Extract the [x, y] coordinate from the center of the cell holding the provided text.  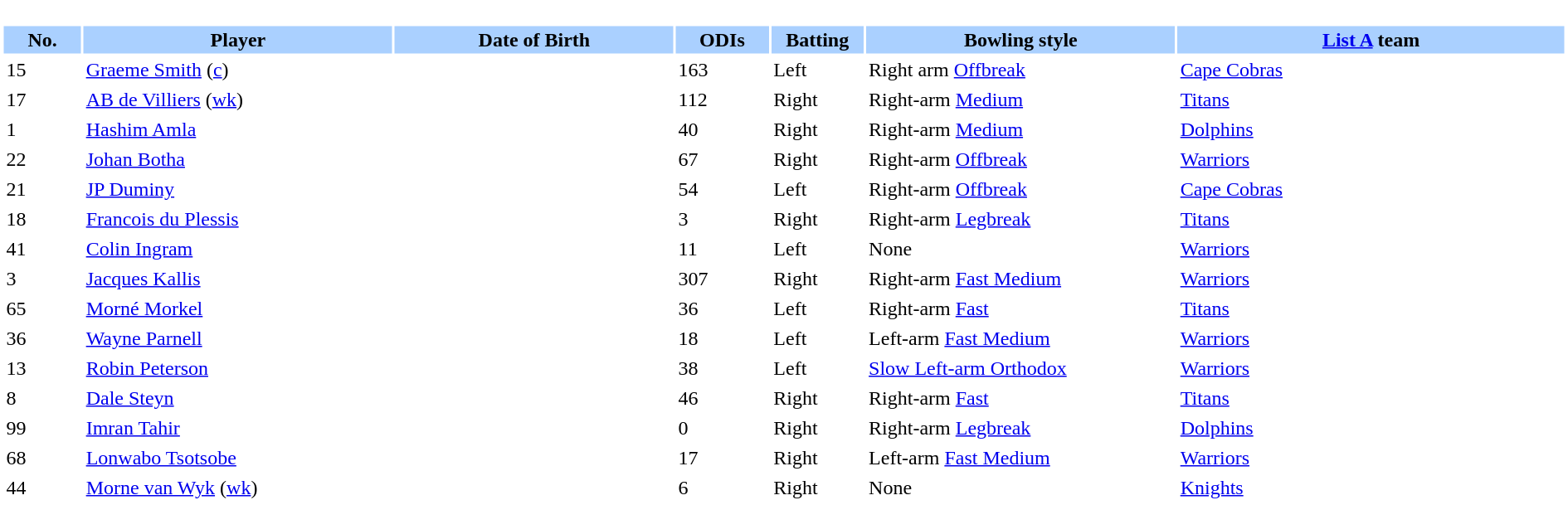
Right-arm Fast Medium [1020, 279]
Johan Botha [239, 159]
6 [723, 488]
46 [723, 398]
21 [41, 189]
Graeme Smith (c) [239, 70]
163 [723, 70]
11 [723, 249]
List A team [1371, 40]
Player [239, 40]
65 [41, 308]
Hashim Amla [239, 129]
Bowling style [1020, 40]
0 [723, 428]
Date of Birth [534, 40]
Robin Peterson [239, 368]
68 [41, 458]
ODIs [723, 40]
Slow Left-arm Orthodox [1020, 368]
JP Duminy [239, 189]
Right arm Offbreak [1020, 70]
AB de Villiers (wk) [239, 100]
54 [723, 189]
44 [41, 488]
Francois du Plessis [239, 219]
Knights [1371, 488]
38 [723, 368]
Colin Ingram [239, 249]
Imran Tahir [239, 428]
307 [723, 279]
Jacques Kallis [239, 279]
99 [41, 428]
1 [41, 129]
Morné Morkel [239, 308]
40 [723, 129]
22 [41, 159]
No. [41, 40]
112 [723, 100]
67 [723, 159]
15 [41, 70]
8 [41, 398]
Lonwabo Tsotsobe [239, 458]
Morne van Wyk (wk) [239, 488]
Batting [817, 40]
41 [41, 249]
Wayne Parnell [239, 338]
Dale Steyn [239, 398]
13 [41, 368]
